Search for the cell housing the specified text and yield its (X, Y) center coordinate. 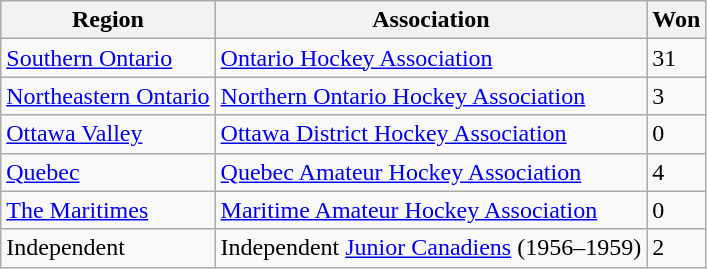
The Maritimes (108, 210)
Association (431, 20)
Independent Junior Canadiens (1956–1959) (431, 248)
Quebec (108, 172)
Northern Ontario Hockey Association (431, 96)
Ontario Hockey Association (431, 58)
Ottawa Valley (108, 134)
Won (676, 20)
Region (108, 20)
Northeastern Ontario (108, 96)
Southern Ontario (108, 58)
31 (676, 58)
Ottawa District Hockey Association (431, 134)
Maritime Amateur Hockey Association (431, 210)
4 (676, 172)
Quebec Amateur Hockey Association (431, 172)
Independent (108, 248)
2 (676, 248)
3 (676, 96)
